Determine the [x, y] coordinate at the center of the cell enclosing the given text.  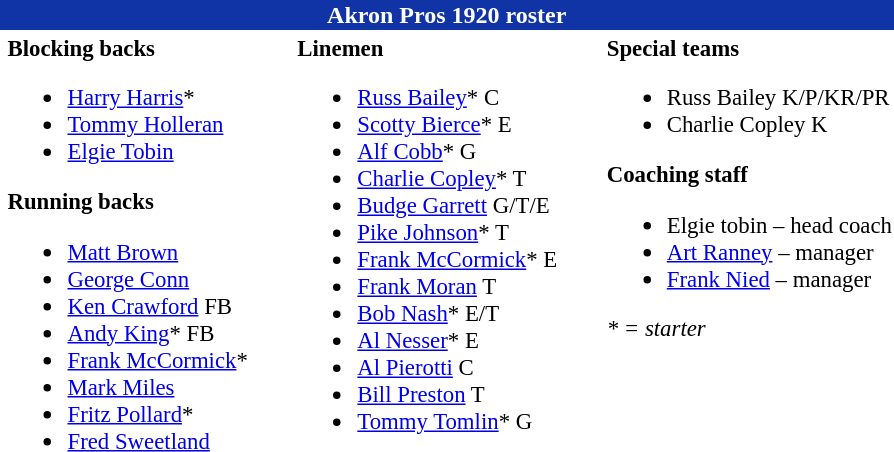
Akron Pros 1920 roster [446, 15]
